Capture the cell that displays the provided text and extract its [X, Y] central coordinate. 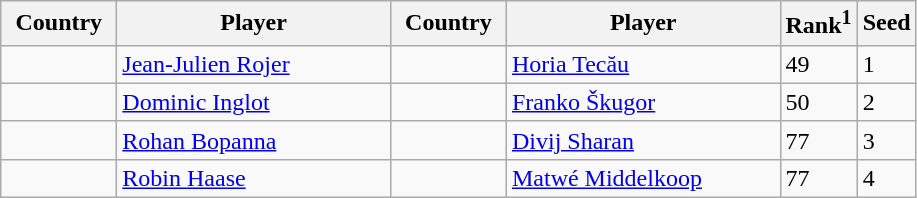
49 [818, 64]
1 [886, 64]
Divij Sharan [643, 140]
Rank1 [818, 24]
Rohan Bopanna [254, 140]
50 [818, 102]
Horia Tecău [643, 64]
4 [886, 178]
Dominic Inglot [254, 102]
Jean-Julien Rojer [254, 64]
3 [886, 140]
Robin Haase [254, 178]
Franko Škugor [643, 102]
2 [886, 102]
Matwé Middelkoop [643, 178]
Seed [886, 24]
